Output the (X, Y) coordinate of the center of the cell containing the given text.  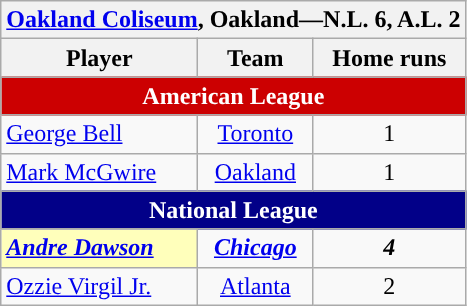
Player (100, 58)
Atlanta (256, 286)
Ozzie Virgil Jr. (100, 286)
George Bell (100, 134)
Home runs (390, 58)
Mark McGwire (100, 172)
Andre Dawson (100, 248)
National League (234, 210)
4 (390, 248)
American League (234, 96)
2 (390, 286)
Oakland Coliseum, Oakland—N.L. 6, A.L. 2 (234, 20)
Team (256, 58)
Oakland (256, 172)
Toronto (256, 134)
Chicago (256, 248)
